Provide the [X, Y] coordinate of the cell's center where the given text is located.  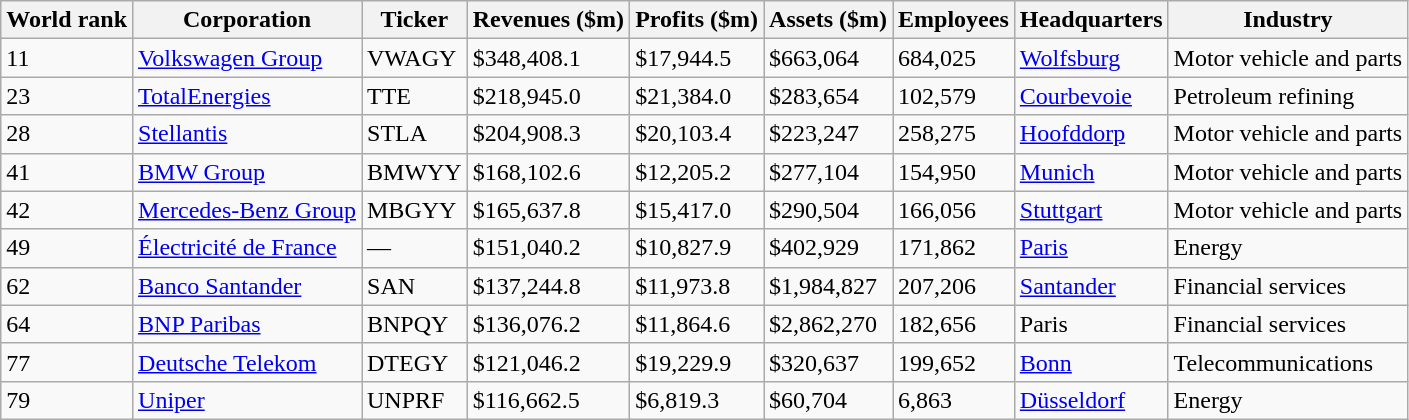
Banco Santander [248, 286]
World rank [67, 20]
199,652 [954, 362]
Mercedes-Benz Group [248, 210]
Profits ($m) [697, 20]
684,025 [954, 58]
Hoofddorp [1091, 134]
$15,417.0 [697, 210]
$165,637.8 [548, 210]
Bonn [1091, 362]
171,862 [954, 248]
Assets ($m) [828, 20]
Petroleum refining [1288, 96]
BNPQY [415, 324]
VWAGY [415, 58]
$151,040.2 [548, 248]
$12,205.2 [697, 172]
$283,654 [828, 96]
$137,244.8 [548, 286]
Revenues ($m) [548, 20]
182,656 [954, 324]
6,863 [954, 400]
UNPRF [415, 400]
$218,945.0 [548, 96]
BMWYY [415, 172]
SAN [415, 286]
Stuttgart [1091, 210]
77 [67, 362]
$20,103.4 [697, 134]
BNP Paribas [248, 324]
Volkswagen Group [248, 58]
$60,704 [828, 400]
102,579 [954, 96]
Santander [1091, 286]
62 [67, 286]
Industry [1288, 20]
Düsseldorf [1091, 400]
49 [67, 248]
$204,908.3 [548, 134]
$11,864.6 [697, 324]
Deutsche Telekom [248, 362]
Wolfsburg [1091, 58]
$320,637 [828, 362]
166,056 [954, 210]
Uniper [248, 400]
$11,973.8 [697, 286]
Corporation [248, 20]
— [415, 248]
$21,384.0 [697, 96]
TotalEnergies [248, 96]
$116,662.5 [548, 400]
23 [67, 96]
Stellantis [248, 134]
$168,102.6 [548, 172]
Headquarters [1091, 20]
STLA [415, 134]
42 [67, 210]
258,275 [954, 134]
$2,862,270 [828, 324]
$136,076.2 [548, 324]
$663,064 [828, 58]
207,206 [954, 286]
Électricité de France [248, 248]
Employees [954, 20]
$223,247 [828, 134]
154,950 [954, 172]
79 [67, 400]
BMW Group [248, 172]
$19,229.9 [697, 362]
28 [67, 134]
$402,929 [828, 248]
41 [67, 172]
Ticker [415, 20]
$290,504 [828, 210]
Courbevoie [1091, 96]
$10,827.9 [697, 248]
Munich [1091, 172]
$1,984,827 [828, 286]
$17,944.5 [697, 58]
TTE [415, 96]
$6,819.3 [697, 400]
Telecommunications [1288, 362]
$277,104 [828, 172]
$121,046.2 [548, 362]
64 [67, 324]
$348,408.1 [548, 58]
11 [67, 58]
MBGYY [415, 210]
DTEGY [415, 362]
